Detect which cell encompasses the target text, then output its [X, Y] center coordinate. 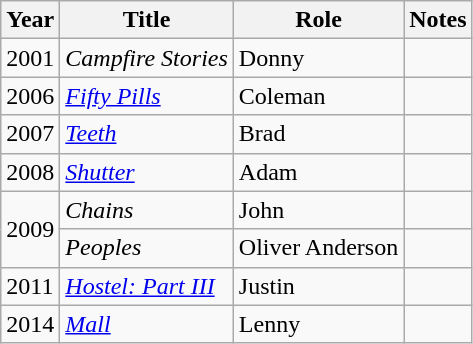
Title [147, 20]
Brad [318, 134]
Justin [318, 286]
2009 [30, 229]
Oliver Anderson [318, 248]
2008 [30, 172]
Campfire Stories [147, 58]
2001 [30, 58]
2014 [30, 324]
Fifty Pills [147, 96]
Shutter [147, 172]
Peoples [147, 248]
Adam [318, 172]
John [318, 210]
Donny [318, 58]
Lenny [318, 324]
Chains [147, 210]
Year [30, 20]
Role [318, 20]
Hostel: Part III [147, 286]
Teeth [147, 134]
Mall [147, 324]
2011 [30, 286]
Notes [438, 20]
2006 [30, 96]
Coleman [318, 96]
2007 [30, 134]
